Pinpoint the cell where the given text exists, returning its [X, Y] midpoint coordinate. 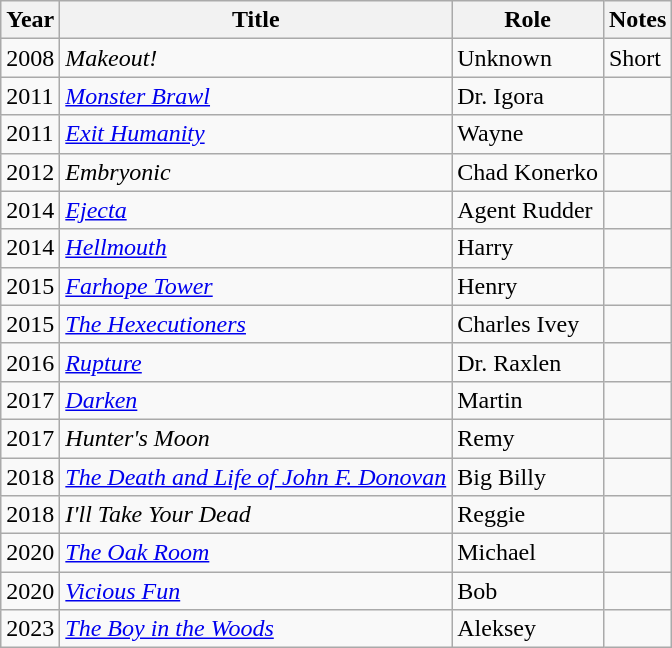
Harry [528, 248]
Chad Konerko [528, 172]
Remy [528, 438]
Darken [256, 400]
The Boy in the Woods [256, 629]
Monster Brawl [256, 96]
Hunter's Moon [256, 438]
Notes [637, 20]
Big Billy [528, 477]
Makeout! [256, 58]
Vicious Fun [256, 591]
Dr. Raxlen [528, 362]
I'll Take Your Dead [256, 515]
Ejecta [256, 210]
Rupture [256, 362]
Aleksey [528, 629]
Reggie [528, 515]
2008 [30, 58]
Dr. Igora [528, 96]
Hellmouth [256, 248]
2016 [30, 362]
Year [30, 20]
Unknown [528, 58]
The Hexecutioners [256, 324]
Short [637, 58]
Martin [528, 400]
2012 [30, 172]
Title [256, 20]
Charles Ivey [528, 324]
Exit Humanity [256, 134]
Farhope Tower [256, 286]
Wayne [528, 134]
Embryonic [256, 172]
Role [528, 20]
Henry [528, 286]
The Death and Life of John F. Donovan [256, 477]
The Oak Room [256, 553]
Michael [528, 553]
2023 [30, 629]
Bob [528, 591]
Agent Rudder [528, 210]
